Return the [x, y] coordinate for the center point of the cell that contains the specified text.  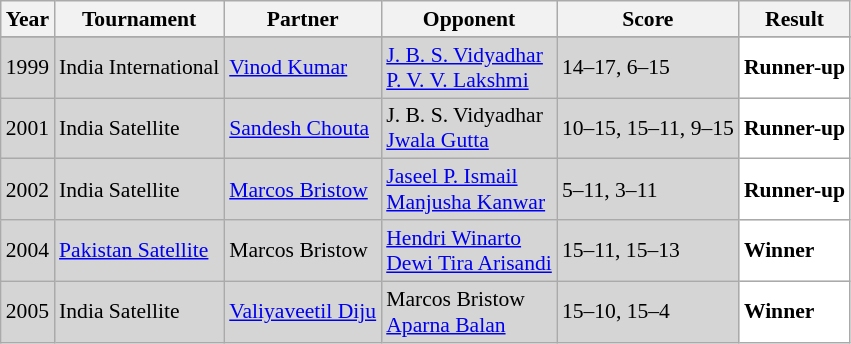
Pakistan Satellite [139, 250]
Sandesh Chouta [302, 128]
2002 [28, 190]
Jaseel P. Ismail Manjusha Kanwar [469, 190]
J. B. S. Vidyadhar Jwala Gutta [469, 128]
Result [794, 19]
14–17, 6–15 [648, 68]
1999 [28, 68]
Vinod Kumar [302, 68]
2005 [28, 312]
Valiyaveetil Diju [302, 312]
10–15, 15–11, 9–15 [648, 128]
2004 [28, 250]
India International [139, 68]
15–11, 15–13 [648, 250]
5–11, 3–11 [648, 190]
Score [648, 19]
15–10, 15–4 [648, 312]
Partner [302, 19]
2001 [28, 128]
Hendri Winarto Dewi Tira Arisandi [469, 250]
Opponent [469, 19]
Marcos Bristow Aparna Balan [469, 312]
Tournament [139, 19]
Year [28, 19]
J. B. S. Vidyadhar P. V. V. Lakshmi [469, 68]
